Provide the [X, Y] coordinate of the cell's center where the given text is located.  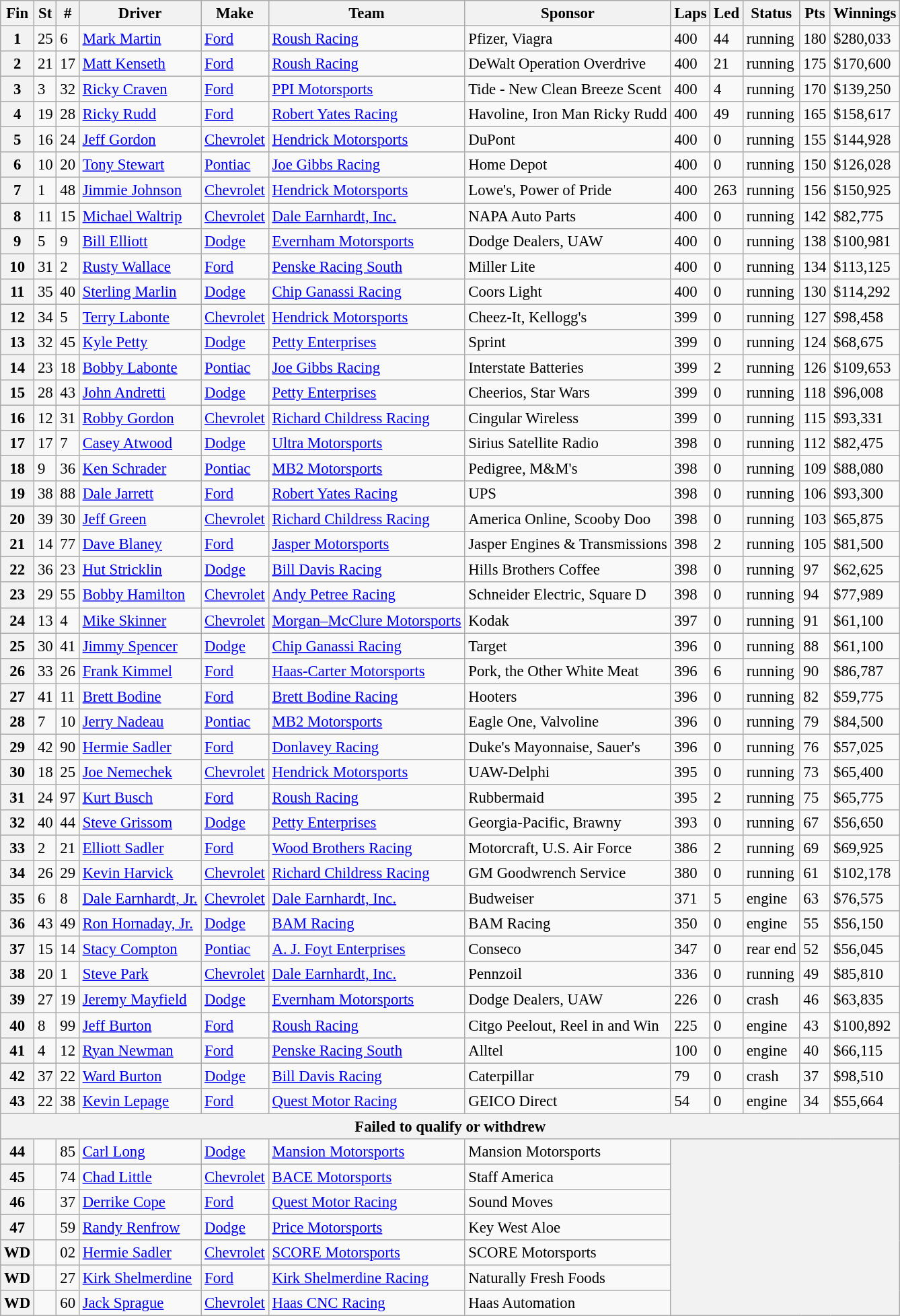
Motorcraft, U.S. Air Force [568, 848]
Led [726, 13]
Miller Lite [568, 266]
$144,928 [865, 140]
63 [815, 899]
380 [690, 873]
75 [815, 797]
$63,835 [865, 1000]
134 [815, 266]
Cheez-It, Kellogg's [568, 317]
Alltel [568, 1050]
$69,925 [865, 848]
Chad Little [140, 1177]
Cheerios, Star Wars [568, 393]
Interstate Batteries [568, 367]
A. J. Foyt Enterprises [367, 949]
Stacy Compton [140, 949]
Donlavey Racing [367, 747]
100 [690, 1050]
Cingular Wireless [568, 418]
Wood Brothers Racing [367, 848]
$65,775 [865, 797]
$65,875 [865, 519]
82 [815, 696]
Schneider Electric, Square D [568, 595]
Tony Stewart [140, 165]
Budweiser [568, 899]
Ryan Newman [140, 1050]
$280,033 [865, 39]
$114,292 [865, 291]
$81,500 [865, 544]
Sprint [568, 342]
$82,775 [865, 216]
$100,892 [865, 1025]
371 [690, 899]
393 [690, 823]
Kevin Harvick [140, 873]
$56,045 [865, 949]
UPS [568, 494]
$56,150 [865, 924]
103 [815, 519]
94 [815, 595]
$93,300 [865, 494]
155 [815, 140]
$59,775 [865, 696]
Hut Stricklin [140, 570]
$109,653 [865, 367]
$96,008 [865, 393]
Jimmie Johnson [140, 190]
Naturally Fresh Foods [568, 1278]
52 [815, 949]
Kevin Lepage [140, 1101]
Ricky Rudd [140, 114]
347 [690, 949]
85 [67, 1152]
Casey Atwood [140, 443]
47 [17, 1227]
138 [815, 241]
$82,475 [865, 443]
$62,625 [865, 570]
Jerry Nadeau [140, 722]
$77,989 [865, 595]
Make [235, 13]
Home Depot [568, 165]
Jasper Motorsports [367, 544]
NAPA Auto Parts [568, 216]
Rusty Wallace [140, 266]
GEICO Direct [568, 1101]
Team [367, 13]
UAW-Delphi [568, 772]
Ultra Motorsports [367, 443]
$65,400 [865, 772]
61 [815, 873]
150 [815, 165]
Havoline, Iron Man Ricky Rudd [568, 114]
PPI Motorsports [367, 89]
Jeff Burton [140, 1025]
Ken Schrader [140, 469]
Kirk Shelmerdine Racing [367, 1278]
336 [690, 975]
Michael Waltrip [140, 216]
118 [815, 393]
Target [568, 646]
$68,675 [865, 342]
GM Goodwrench Service [568, 873]
74 [67, 1177]
Pfizer, Viagra [568, 39]
$102,178 [865, 873]
Eagle One, Valvoline [568, 722]
Jeff Gordon [140, 140]
Jeff Green [140, 519]
60 [67, 1303]
Hills Brothers Coffee [568, 570]
Laps [690, 13]
Duke's Mayonnaise, Sauer's [568, 747]
$76,575 [865, 899]
Terry Labonte [140, 317]
Fin [17, 13]
397 [690, 620]
$85,810 [865, 975]
Haas CNC Racing [367, 1303]
Coors Light [568, 291]
Conseco [568, 949]
Jimmy Spencer [140, 646]
226 [690, 1000]
Hooters [568, 696]
$56,650 [865, 823]
$158,617 [865, 114]
175 [815, 64]
Ron Hornaday, Jr. [140, 924]
Kirk Shelmerdine [140, 1278]
Derrike Cope [140, 1202]
Carl Long [140, 1152]
Dale Earnhardt, Jr. [140, 899]
Haas-Carter Motorsports [367, 671]
Georgia-Pacific, Brawny [568, 823]
112 [815, 443]
91 [815, 620]
130 [815, 291]
$86,787 [865, 671]
127 [815, 317]
386 [690, 848]
Joe Nemechek [140, 772]
Bill Elliott [140, 241]
Andy Petree Racing [367, 595]
Robby Gordon [140, 418]
02 [67, 1253]
Kyle Petty [140, 342]
Key West Aloe [568, 1227]
Pork, the Other White Meat [568, 671]
Failed to qualify or withdrew [451, 1126]
Randy Renfrow [140, 1227]
99 [67, 1025]
59 [67, 1227]
Steve Grissom [140, 823]
106 [815, 494]
126 [815, 367]
St [46, 13]
John Andretti [140, 393]
Pennzoil [568, 975]
$98,458 [865, 317]
Jack Sprague [140, 1303]
$93,331 [865, 418]
54 [690, 1101]
Rubbermaid [568, 797]
$88,080 [865, 469]
Kodak [568, 620]
Brett Bodine Racing [367, 696]
Caterpillar [568, 1076]
Staff America [568, 1177]
DeWalt Operation Overdrive [568, 64]
Kurt Busch [140, 797]
# [67, 13]
Price Motorsports [367, 1227]
Mike Skinner [140, 620]
142 [815, 216]
Mark Martin [140, 39]
77 [67, 544]
$139,250 [865, 89]
$100,981 [865, 241]
Matt Kenseth [140, 64]
$84,500 [865, 722]
Lowe's, Power of Pride [568, 190]
Ricky Craven [140, 89]
$66,115 [865, 1050]
156 [815, 190]
Brett Bodine [140, 696]
Sirius Satellite Radio [568, 443]
Dale Jarrett [140, 494]
69 [815, 848]
$55,664 [865, 1101]
BACE Motorsports [367, 1177]
124 [815, 342]
Pts [815, 13]
$98,510 [865, 1076]
170 [815, 89]
Elliott Sadler [140, 848]
rear end [771, 949]
Ward Burton [140, 1076]
DuPont [568, 140]
Sound Moves [568, 1202]
Sponsor [568, 13]
Winnings [865, 13]
263 [726, 190]
Jeremy Mayfield [140, 1000]
Bobby Hamilton [140, 595]
Dave Blaney [140, 544]
$113,125 [865, 266]
Frank Kimmel [140, 671]
Haas Automation [568, 1303]
Pedigree, M&M's [568, 469]
$150,925 [865, 190]
115 [815, 418]
76 [815, 747]
Steve Park [140, 975]
165 [815, 114]
$126,028 [865, 165]
Tide - New Clean Breeze Scent [568, 89]
48 [67, 190]
350 [690, 924]
73 [815, 772]
180 [815, 39]
$170,600 [865, 64]
Citgo Peelout, Reel in and Win [568, 1025]
105 [815, 544]
Sterling Marlin [140, 291]
Morgan–McClure Motorsports [367, 620]
Status [771, 13]
Bobby Labonte [140, 367]
Jasper Engines & Transmissions [568, 544]
109 [815, 469]
Driver [140, 13]
America Online, Scooby Doo [568, 519]
$57,025 [865, 747]
225 [690, 1025]
67 [815, 823]
